Determine the [x, y] coordinate at the center of the cell enclosing the given text.  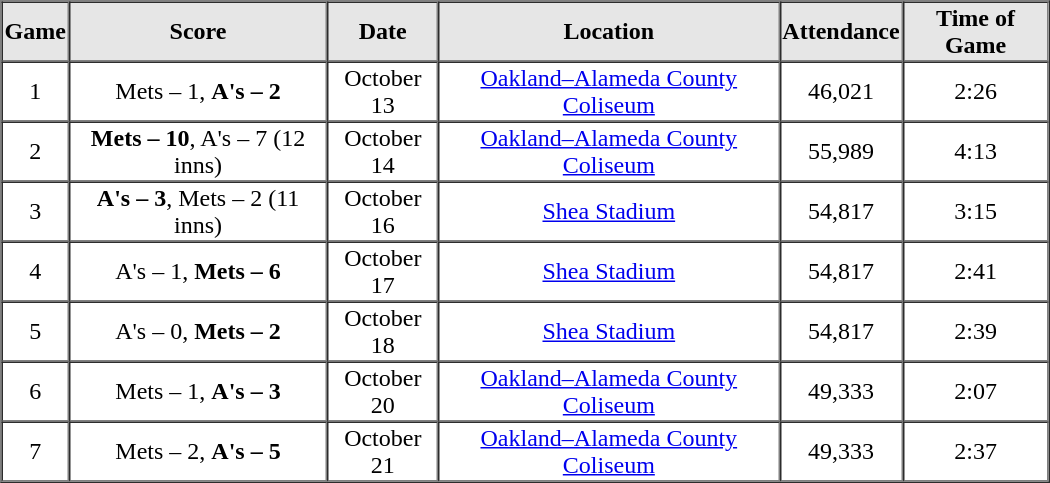
Score [198, 32]
Mets – 2, A's – 5 [198, 452]
Game [36, 32]
Date [382, 32]
October 17 [382, 272]
3:15 [976, 212]
2 [36, 152]
October 18 [382, 332]
4:13 [976, 152]
46,021 [840, 92]
3 [36, 212]
2:37 [976, 452]
October 13 [382, 92]
2:41 [976, 272]
October 14 [382, 152]
Mets – 10, A's – 7 (12 inns) [198, 152]
6 [36, 392]
Location [608, 32]
Time of Game [976, 32]
1 [36, 92]
October 16 [382, 212]
4 [36, 272]
Attendance [840, 32]
2:39 [976, 332]
Mets – 1, A's – 3 [198, 392]
55,989 [840, 152]
A's – 1, Mets – 6 [198, 272]
October 20 [382, 392]
5 [36, 332]
October 21 [382, 452]
A's – 0, Mets – 2 [198, 332]
Mets – 1, A's – 2 [198, 92]
2:07 [976, 392]
7 [36, 452]
2:26 [976, 92]
A's – 3, Mets – 2 (11 inns) [198, 212]
